Output the (x, y) coordinate of the center of the cell containing the given text.  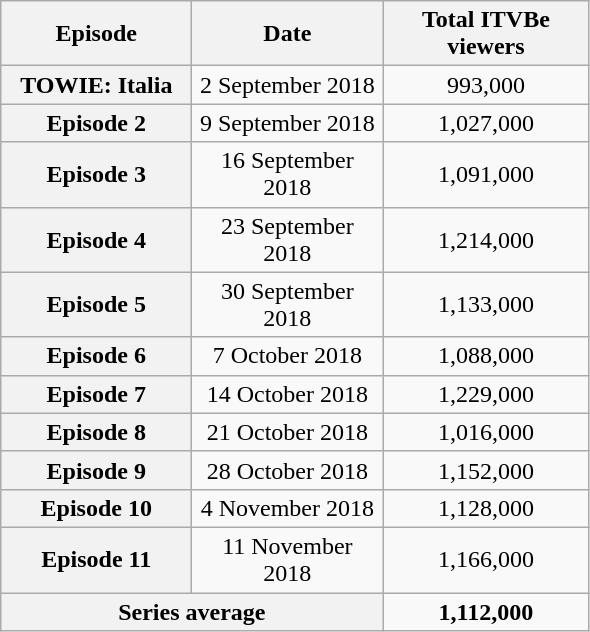
1,091,000 (486, 174)
14 October 2018 (288, 394)
Episode 7 (96, 394)
30 September 2018 (288, 304)
1,152,000 (486, 470)
1,133,000 (486, 304)
1,016,000 (486, 432)
1,088,000 (486, 356)
4 November 2018 (288, 508)
7 October 2018 (288, 356)
Episode 6 (96, 356)
23 September 2018 (288, 240)
2 September 2018 (288, 85)
1,214,000 (486, 240)
1,128,000 (486, 508)
Episode 9 (96, 470)
16 September 2018 (288, 174)
Date (288, 34)
Episode 10 (96, 508)
1,166,000 (486, 560)
TOWIE: Italia (96, 85)
Total ITVBe viewers (486, 34)
21 October 2018 (288, 432)
Episode 3 (96, 174)
Episode (96, 34)
Episode 2 (96, 123)
Series average (192, 611)
28 October 2018 (288, 470)
1,027,000 (486, 123)
Episode 11 (96, 560)
11 November 2018 (288, 560)
1,112,000 (486, 611)
1,229,000 (486, 394)
Episode 5 (96, 304)
Episode 8 (96, 432)
9 September 2018 (288, 123)
Episode 4 (96, 240)
993,000 (486, 85)
